Extract the (x, y) coordinate from the center of the cell holding the provided text.  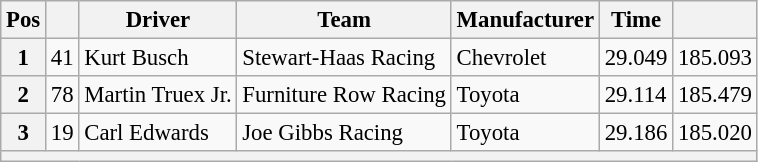
Driver (158, 20)
19 (62, 133)
2 (24, 95)
3 (24, 133)
41 (62, 58)
29.186 (636, 133)
Team (344, 20)
Time (636, 20)
185.479 (716, 95)
29.049 (636, 58)
29.114 (636, 95)
185.093 (716, 58)
Pos (24, 20)
Chevrolet (525, 58)
78 (62, 95)
Manufacturer (525, 20)
Carl Edwards (158, 133)
185.020 (716, 133)
Martin Truex Jr. (158, 95)
1 (24, 58)
Stewart-Haas Racing (344, 58)
Kurt Busch (158, 58)
Furniture Row Racing (344, 95)
Joe Gibbs Racing (344, 133)
